Locate the cell with the specified text and output its (X, Y) center coordinate. 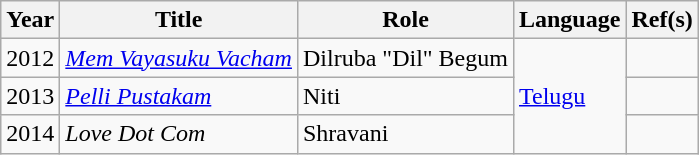
Telugu (569, 96)
Dilruba "Dil" Begum (405, 58)
Love Dot Com (179, 134)
Title (179, 20)
Year (30, 20)
2013 (30, 96)
2012 (30, 58)
2014 (30, 134)
Ref(s) (662, 20)
Niti (405, 96)
Shravani (405, 134)
Mem Vayasuku Vacham (179, 58)
Role (405, 20)
Pelli Pustakam (179, 96)
Language (569, 20)
